Provide the [x, y] coordinate of the cell's center where the given text is located.  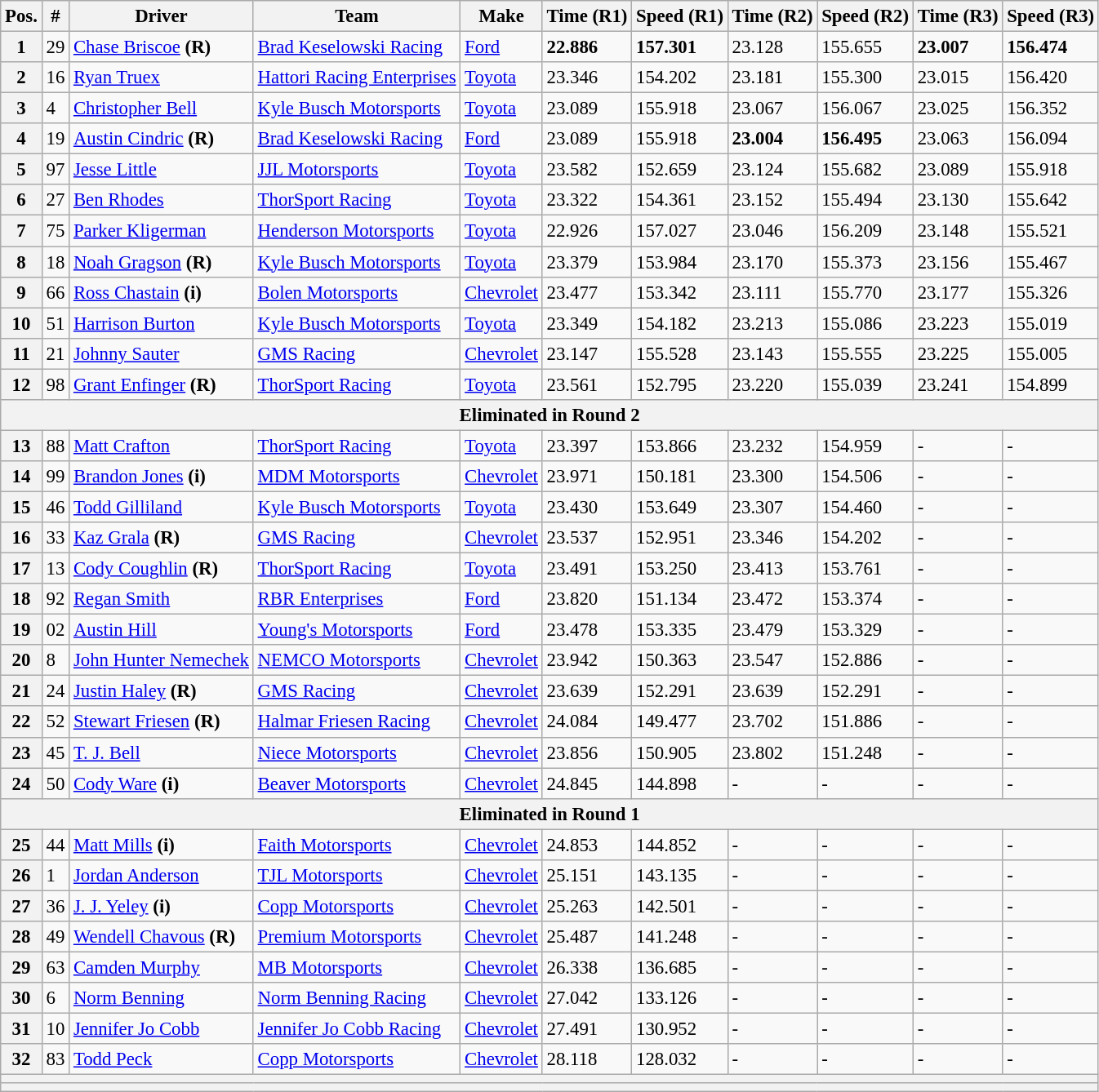
153.984 [680, 262]
23.561 [587, 384]
23.004 [772, 139]
7 [21, 231]
22.926 [587, 231]
97 [56, 170]
154.506 [865, 477]
46 [56, 507]
02 [56, 630]
151.886 [865, 722]
49 [56, 937]
Speed (R1) [680, 16]
Pos. [21, 16]
130.952 [680, 1029]
155.373 [865, 262]
155.326 [1051, 292]
150.905 [680, 752]
156.067 [865, 109]
JJL Motorsports [357, 170]
23.478 [587, 630]
153.761 [865, 569]
155.555 [865, 353]
14 [21, 477]
Johnny Sauter [162, 353]
33 [56, 538]
23.479 [772, 630]
143.135 [680, 876]
11 [21, 353]
155.494 [865, 200]
151.134 [680, 599]
Noah Gragson (R) [162, 262]
23.130 [958, 200]
Eliminated in Round 1 [550, 814]
23.942 [587, 660]
T. J. Bell [162, 752]
23.430 [587, 507]
Speed (R2) [865, 16]
23.124 [772, 170]
155.642 [1051, 200]
Young's Motorsports [357, 630]
Team [357, 16]
Harrison Burton [162, 323]
Jennifer Jo Cobb [162, 1029]
22.886 [587, 47]
23.181 [772, 78]
156.209 [865, 231]
Parker Kligerman [162, 231]
Austin Hill [162, 630]
Henderson Motorsports [357, 231]
23.856 [587, 752]
Camden Murphy [162, 967]
141.248 [680, 937]
23.111 [772, 292]
52 [56, 722]
Austin Cindric (R) [162, 139]
23.177 [958, 292]
23.582 [587, 170]
22 [21, 722]
31 [21, 1029]
98 [56, 384]
99 [56, 477]
23.046 [772, 231]
Grant Enfinger (R) [162, 384]
23.147 [587, 353]
155.467 [1051, 262]
Hattori Racing Enterprises [357, 78]
23.225 [958, 353]
45 [56, 752]
27.042 [587, 998]
Matt Crafton [162, 446]
23.547 [772, 660]
36 [56, 906]
25.487 [587, 937]
128.032 [680, 1059]
15 [21, 507]
Ben Rhodes [162, 200]
23.477 [587, 292]
Todd Peck [162, 1059]
157.027 [680, 231]
MB Motorsports [357, 967]
25.151 [587, 876]
152.659 [680, 170]
23.143 [772, 353]
156.474 [1051, 47]
154.899 [1051, 384]
155.655 [865, 47]
23.472 [772, 599]
23.491 [587, 569]
153.250 [680, 569]
151.248 [865, 752]
152.951 [680, 538]
153.335 [680, 630]
154.182 [680, 323]
20 [21, 660]
75 [56, 231]
Ross Chastain (i) [162, 292]
Regan Smith [162, 599]
John Hunter Nemechek [162, 660]
50 [56, 783]
23.170 [772, 262]
23.820 [587, 599]
83 [56, 1059]
157.301 [680, 47]
156.495 [865, 139]
MDM Motorsports [357, 477]
Bolen Motorsports [357, 292]
27.491 [587, 1029]
Cody Ware (i) [162, 783]
TJL Motorsports [357, 876]
Jennifer Jo Cobb Racing [357, 1029]
23.025 [958, 109]
Chase Briscoe (R) [162, 47]
9 [21, 292]
154.460 [865, 507]
RBR Enterprises [357, 599]
Wendell Chavous (R) [162, 937]
155.521 [1051, 231]
32 [21, 1059]
Norm Benning Racing [357, 998]
Justin Haley (R) [162, 691]
23.802 [772, 752]
142.501 [680, 906]
153.374 [865, 599]
23.223 [958, 323]
156.420 [1051, 78]
23.148 [958, 231]
154.361 [680, 200]
23.322 [587, 200]
23.213 [772, 323]
Stewart Friesen (R) [162, 722]
24.084 [587, 722]
156.352 [1051, 109]
23.156 [958, 262]
3 [21, 109]
155.682 [865, 170]
Eliminated in Round 2 [550, 415]
155.770 [865, 292]
J. J. Yeley (i) [162, 906]
153.329 [865, 630]
26 [21, 876]
Brandon Jones (i) [162, 477]
Speed (R3) [1051, 16]
63 [56, 967]
Kaz Grala (R) [162, 538]
150.363 [680, 660]
155.019 [1051, 323]
23.220 [772, 384]
# [56, 16]
Time (R3) [958, 16]
155.005 [1051, 353]
150.181 [680, 477]
23 [21, 752]
28 [21, 937]
23.397 [587, 446]
Norm Benning [162, 998]
23.067 [772, 109]
24.853 [587, 845]
92 [56, 599]
155.039 [865, 384]
23.702 [772, 722]
23.307 [772, 507]
153.866 [680, 446]
153.342 [680, 292]
12 [21, 384]
23.152 [772, 200]
Halmar Friesen Racing [357, 722]
152.795 [680, 384]
24.845 [587, 783]
155.086 [865, 323]
Premium Motorsports [357, 937]
26.338 [587, 967]
153.649 [680, 507]
51 [56, 323]
155.528 [680, 353]
Make [501, 16]
149.477 [680, 722]
23.241 [958, 384]
25.263 [587, 906]
Todd Gilliland [162, 507]
Faith Motorsports [357, 845]
136.685 [680, 967]
Niece Motorsports [357, 752]
23.349 [587, 323]
2 [21, 78]
154.959 [865, 446]
23.413 [772, 569]
23.971 [587, 477]
Time (R2) [772, 16]
17 [21, 569]
Beaver Motorsports [357, 783]
5 [21, 170]
NEMCO Motorsports [357, 660]
23.128 [772, 47]
23.015 [958, 78]
133.126 [680, 998]
Matt Mills (i) [162, 845]
155.300 [865, 78]
Cody Coughlin (R) [162, 569]
23.537 [587, 538]
23.379 [587, 262]
88 [56, 446]
144.852 [680, 845]
23.007 [958, 47]
Jesse Little [162, 170]
Time (R1) [587, 16]
Christopher Bell [162, 109]
144.898 [680, 783]
156.094 [1051, 139]
Driver [162, 16]
23.300 [772, 477]
23.232 [772, 446]
152.886 [865, 660]
44 [56, 845]
Ryan Truex [162, 78]
66 [56, 292]
23.063 [958, 139]
28.118 [587, 1059]
Jordan Anderson [162, 876]
30 [21, 998]
25 [21, 845]
